Detect which cell encompasses the target text, then output its [x, y] center coordinate. 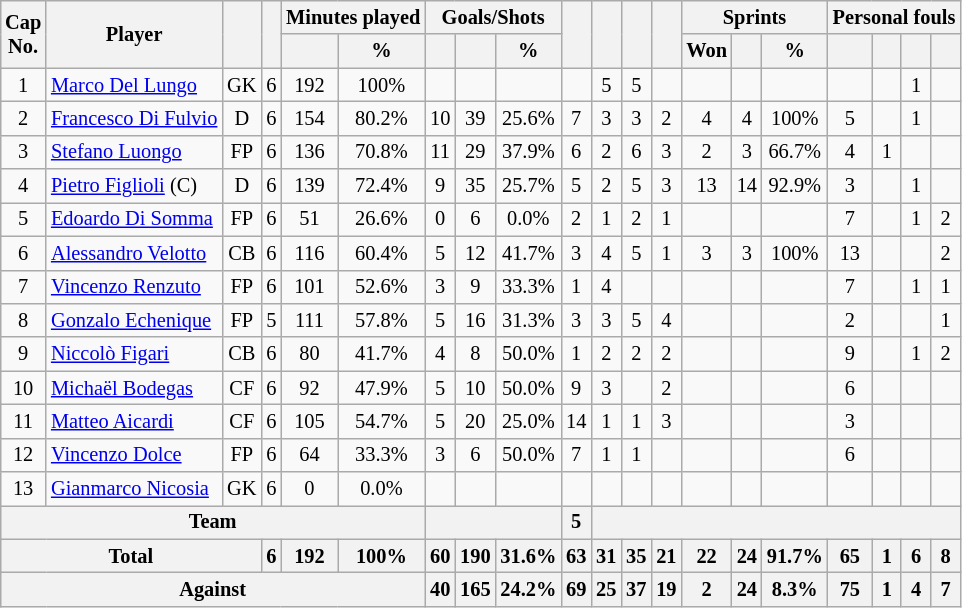
92 [309, 388]
75 [850, 589]
Team [212, 522]
80 [309, 354]
Won [706, 51]
70.8% [382, 152]
19 [666, 589]
21 [666, 556]
Alessandro Velotto [134, 253]
25.7% [528, 186]
25.6% [528, 118]
25.0% [528, 421]
52.6% [382, 287]
116 [309, 253]
136 [309, 152]
22 [706, 556]
63 [576, 556]
Vincenzo Renzuto [134, 287]
Niccolò Figari [134, 354]
190 [475, 556]
16 [475, 320]
Marco Del Lungo [134, 85]
69 [576, 589]
25 [606, 589]
72.4% [382, 186]
Total [130, 556]
37 [636, 589]
47.9% [382, 388]
Edoardo Di Somma [134, 219]
Against [212, 589]
Vincenzo Dolce [134, 455]
154 [309, 118]
24.2% [528, 589]
31.3% [528, 320]
51 [309, 219]
26.6% [382, 219]
Gonzalo Echenique [134, 320]
Michaël Bodegas [134, 388]
54.7% [382, 421]
31 [606, 556]
37.9% [528, 152]
Matteo Aicardi [134, 421]
Stefano Luongo [134, 152]
39 [475, 118]
31.6% [528, 556]
Pietro Figlioli (C) [134, 186]
57.8% [382, 320]
Personal fouls [894, 17]
80.2% [382, 118]
65 [850, 556]
64 [309, 455]
60.4% [382, 253]
Francesco Di Fulvio [134, 118]
105 [309, 421]
Gianmarco Nicosia [134, 489]
8.3% [795, 589]
92.9% [795, 186]
Minutes played [353, 17]
91.7% [795, 556]
66.7% [795, 152]
60 [440, 556]
101 [309, 287]
111 [309, 320]
Goals/Shots [493, 17]
20 [475, 421]
165 [475, 589]
Player [134, 34]
40 [440, 589]
CapNo. [23, 34]
139 [309, 186]
29 [475, 152]
Sprints [754, 17]
